Provide the [X, Y] coordinate of the cell's center where the given text is located.  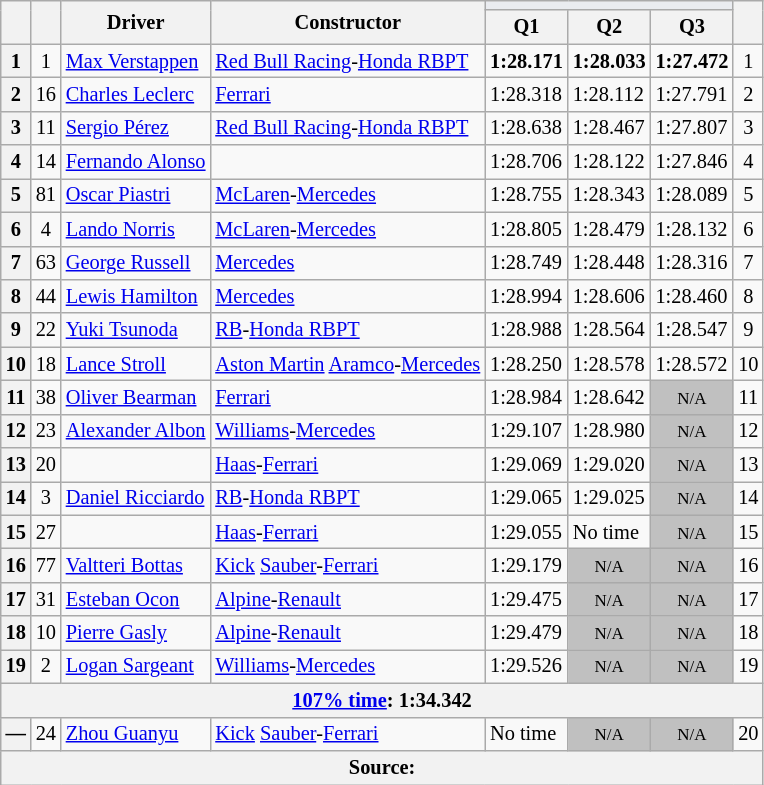
Driver [136, 22]
Oscar Piastri [136, 195]
Logan Sargeant [136, 666]
1:28.171 [526, 61]
24 [46, 734]
1:28.994 [526, 296]
— [16, 734]
Pierre Gasly [136, 633]
38 [46, 397]
1:28.250 [526, 364]
1:29.020 [610, 465]
1:28.578 [610, 364]
23 [46, 431]
1:28.638 [526, 128]
Valtteri Bottas [136, 565]
1:29.065 [526, 498]
Fernando Alonso [136, 162]
1:29.107 [526, 431]
77 [46, 565]
1:28.033 [610, 61]
1:27.846 [692, 162]
1:28.316 [692, 263]
1:28.448 [610, 263]
1:28.318 [526, 94]
1:28.479 [610, 229]
Sergio Pérez [136, 128]
Zhou Guanyu [136, 734]
Oliver Bearman [136, 397]
Q3 [692, 27]
1:28.606 [610, 296]
1:28.343 [610, 195]
Q1 [526, 27]
Charles Leclerc [136, 94]
Q2 [610, 27]
1:28.572 [692, 364]
1:29.055 [526, 532]
1:28.132 [692, 229]
1:27.791 [692, 94]
1:28.980 [610, 431]
1:28.988 [526, 330]
Lewis Hamilton [136, 296]
1:29.069 [526, 465]
George Russell [136, 263]
1:28.122 [610, 162]
1:29.526 [526, 666]
Esteban Ocon [136, 599]
1:28.706 [526, 162]
Daniel Ricciardo [136, 498]
1:29.179 [526, 565]
1:28.089 [692, 195]
81 [46, 195]
Constructor [348, 22]
22 [46, 330]
1:28.467 [610, 128]
1:29.479 [526, 633]
1:28.112 [610, 94]
Yuki Tsunoda [136, 330]
Aston Martin Aramco-Mercedes [348, 364]
1:28.460 [692, 296]
Alexander Albon [136, 431]
1:28.564 [610, 330]
1:28.642 [610, 397]
1:27.472 [692, 61]
1:28.984 [526, 397]
1:28.749 [526, 263]
1:27.807 [692, 128]
107% time: 1:34.342 [382, 700]
Lance Stroll [136, 364]
Source: [382, 767]
31 [46, 599]
63 [46, 263]
1:28.547 [692, 330]
Max Verstappen [136, 61]
1:28.755 [526, 195]
27 [46, 532]
1:29.025 [610, 498]
1:28.805 [526, 229]
44 [46, 296]
1:29.475 [526, 599]
Lando Norris [136, 229]
